Output the (x, y) coordinate of the center of the cell containing the given text.  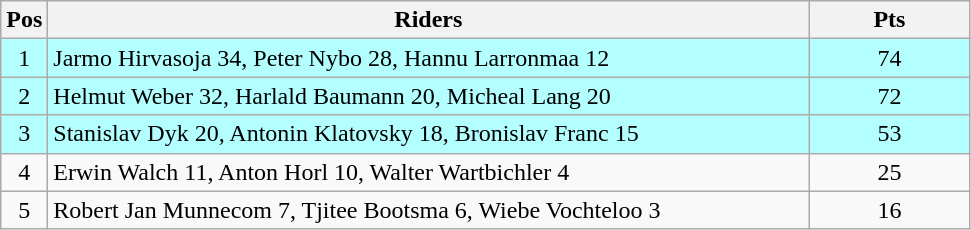
Riders (428, 20)
72 (890, 96)
5 (24, 210)
3 (24, 134)
4 (24, 172)
53 (890, 134)
Robert Jan Munnecom 7, Tjitee Bootsma 6, Wiebe Vochteloo 3 (428, 210)
25 (890, 172)
Pts (890, 20)
74 (890, 58)
Helmut Weber 32, Harlald Baumann 20, Micheal Lang 20 (428, 96)
Stanislav Dyk 20, Antonin Klatovsky 18, Bronislav Franc 15 (428, 134)
Jarmo Hirvasoja 34, Peter Nybo 28, Hannu Larronmaa 12 (428, 58)
1 (24, 58)
16 (890, 210)
Pos (24, 20)
Erwin Walch 11, Anton Horl 10, Walter Wartbichler 4 (428, 172)
2 (24, 96)
